Extract the [X, Y] coordinate from the center of the cell holding the provided text.  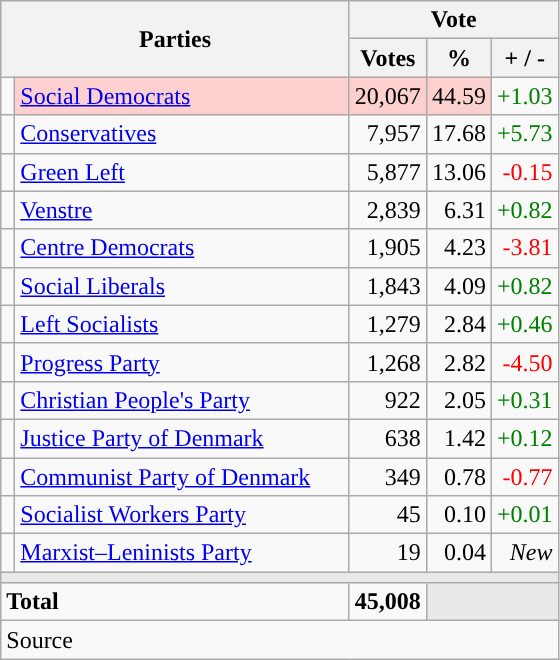
Conservatives [182, 134]
+ / - [524, 58]
Green Left [182, 172]
0.04 [458, 553]
2.84 [458, 324]
2.82 [458, 362]
1,843 [388, 286]
Venstre [182, 210]
20,067 [388, 96]
Source [280, 640]
638 [388, 438]
1.42 [458, 438]
922 [388, 400]
45 [388, 515]
Christian People's Party [182, 400]
13.06 [458, 172]
349 [388, 477]
% [458, 58]
Centre Democrats [182, 248]
19 [388, 553]
Progress Party [182, 362]
-0.15 [524, 172]
+1.03 [524, 96]
+5.73 [524, 134]
17.68 [458, 134]
Marxist–Leninists Party [182, 553]
44.59 [458, 96]
5,877 [388, 172]
-4.50 [524, 362]
45,008 [388, 602]
Social Democrats [182, 96]
0.78 [458, 477]
0.10 [458, 515]
2.05 [458, 400]
+0.01 [524, 515]
7,957 [388, 134]
Communist Party of Denmark [182, 477]
1,268 [388, 362]
+0.31 [524, 400]
Social Liberals [182, 286]
-0.77 [524, 477]
Parties [176, 39]
2,839 [388, 210]
+0.46 [524, 324]
4.09 [458, 286]
Left Socialists [182, 324]
1,279 [388, 324]
1,905 [388, 248]
Votes [388, 58]
+0.12 [524, 438]
6.31 [458, 210]
Socialist Workers Party [182, 515]
Total [176, 602]
Vote [454, 20]
Justice Party of Denmark [182, 438]
4.23 [458, 248]
-3.81 [524, 248]
New [524, 553]
